Return the [X, Y] coordinate for the center point of the cell that contains the specified text.  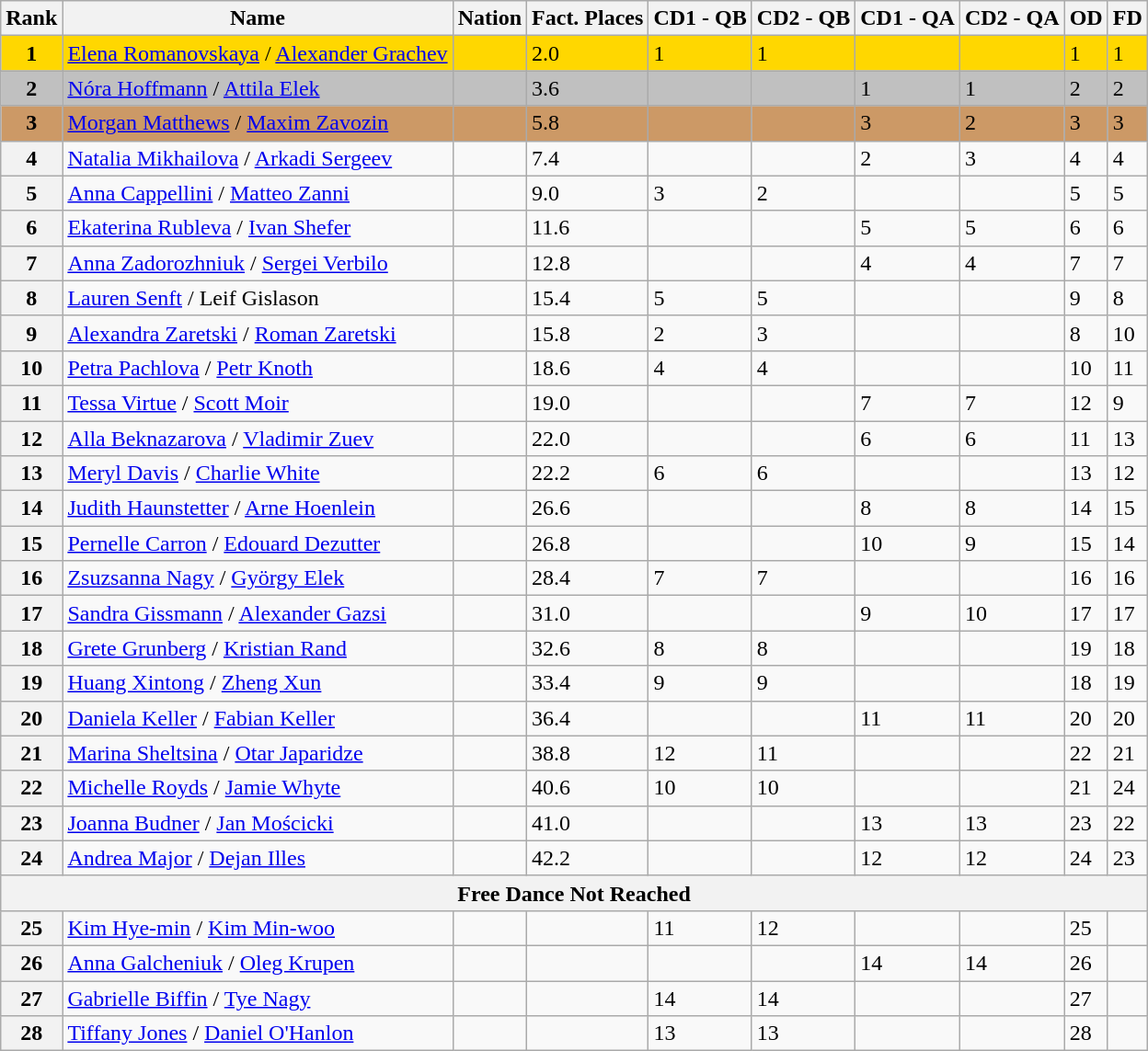
FD [1128, 18]
41.0 [588, 823]
Tiffany Jones / Daniel O'Hanlon [258, 1034]
Huang Xintong / Zheng Xun [258, 683]
2.0 [588, 53]
5.8 [588, 123]
Anna Cappellini / Matteo Zanni [258, 193]
Pernelle Carron / Edouard Dezutter [258, 543]
38.8 [588, 753]
Morgan Matthews / Maxim Zavozin [258, 123]
18.6 [588, 368]
Kim Hye-min / Kim Min-woo [258, 928]
9.0 [588, 193]
36.4 [588, 718]
Grete Grunberg / Kristian Rand [258, 648]
15.8 [588, 333]
Gabrielle Biffin / Tye Nagy [258, 998]
3.6 [588, 88]
Ekaterina Rubleva / Ivan Shefer [258, 228]
Alexandra Zaretski / Roman Zaretski [258, 333]
Anna Zadorozhniuk / Sergei Verbilo [258, 263]
CD2 - QA [1012, 18]
CD1 - QA [908, 18]
26.6 [588, 508]
Alla Beknazarova / Vladimir Zuev [258, 439]
Lauren Senft / Leif Gislason [258, 298]
7.4 [588, 158]
Natalia Mikhailova / Arkadi Sergeev [258, 158]
Zsuzsanna Nagy / György Elek [258, 578]
11.6 [588, 228]
32.6 [588, 648]
Marina Sheltsina / Otar Japaridze [258, 753]
CD2 - QB [803, 18]
22.2 [588, 474]
28.4 [588, 578]
Daniela Keller / Fabian Keller [258, 718]
19.0 [588, 403]
40.6 [588, 788]
CD1 - QB [700, 18]
Name [258, 18]
Rank [31, 18]
15.4 [588, 298]
Andrea Major / Dejan Illes [258, 858]
Meryl Davis / Charlie White [258, 474]
Free Dance Not Reached [574, 893]
Nation [489, 18]
Nóra Hoffmann / Attila Elek [258, 88]
Joanna Budner / Jan Mościcki [258, 823]
Fact. Places [588, 18]
Anna Galcheniuk / Oleg Krupen [258, 963]
Elena Romanovskaya / Alexander Grachev [258, 53]
Tessa Virtue / Scott Moir [258, 403]
33.4 [588, 683]
22.0 [588, 439]
26.8 [588, 543]
42.2 [588, 858]
Michelle Royds / Jamie Whyte [258, 788]
31.0 [588, 613]
12.8 [588, 263]
OD [1085, 18]
Judith Haunstetter / Arne Hoenlein [258, 508]
Sandra Gissmann / Alexander Gazsi [258, 613]
Petra Pachlova / Petr Knoth [258, 368]
